From the cell containing the given text, extract its center point as [X, Y] coordinate. 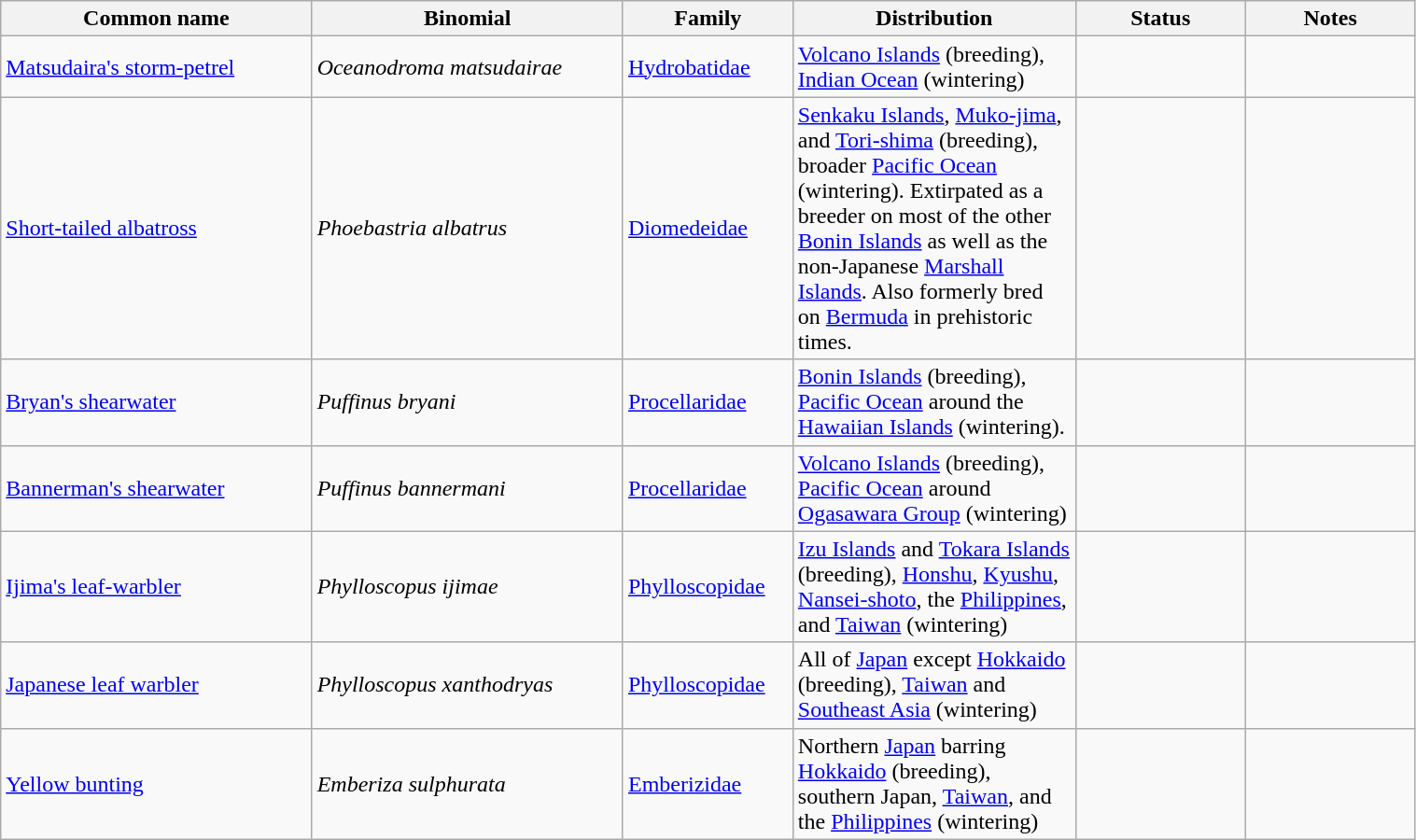
Matsudaira's storm-petrel [157, 67]
Distribution [933, 19]
Yellow bunting [157, 784]
Emberiza sulphurata [467, 784]
Phylloscopus xanthodryas [467, 685]
Status [1160, 19]
Ijima's leaf-warbler [157, 586]
Binomial [467, 19]
Phylloscopus ijimae [467, 586]
Japanese leaf warbler [157, 685]
Notes [1330, 19]
Bryan's shearwater [157, 402]
Puffinus bryani [467, 402]
Emberizidae [708, 784]
Hydrobatidae [708, 67]
Common name [157, 19]
Northern Japan barring Hokkaido (breeding), southern Japan, Taiwan, and the Philippines (wintering) [933, 784]
Bannerman's shearwater [157, 488]
Puffinus bannermani [467, 488]
Volcano Islands (breeding), Pacific Ocean around Ogasawara Group (wintering) [933, 488]
Izu Islands and Tokara Islands (breeding), Honshu, Kyushu, Nansei-shoto, the Philippines, and Taiwan (wintering) [933, 586]
Oceanodroma matsudairae [467, 67]
Phoebastria albatrus [467, 228]
Diomedeidae [708, 228]
Family [708, 19]
Volcano Islands (breeding), Indian Ocean (wintering) [933, 67]
Short-tailed albatross [157, 228]
Bonin Islands (breeding), Pacific Ocean around the Hawaiian Islands (wintering). [933, 402]
All of Japan except Hokkaido (breeding), Taiwan and Southeast Asia (wintering) [933, 685]
